Provide the (x, y) coordinate of the cell's center where the given text is located.  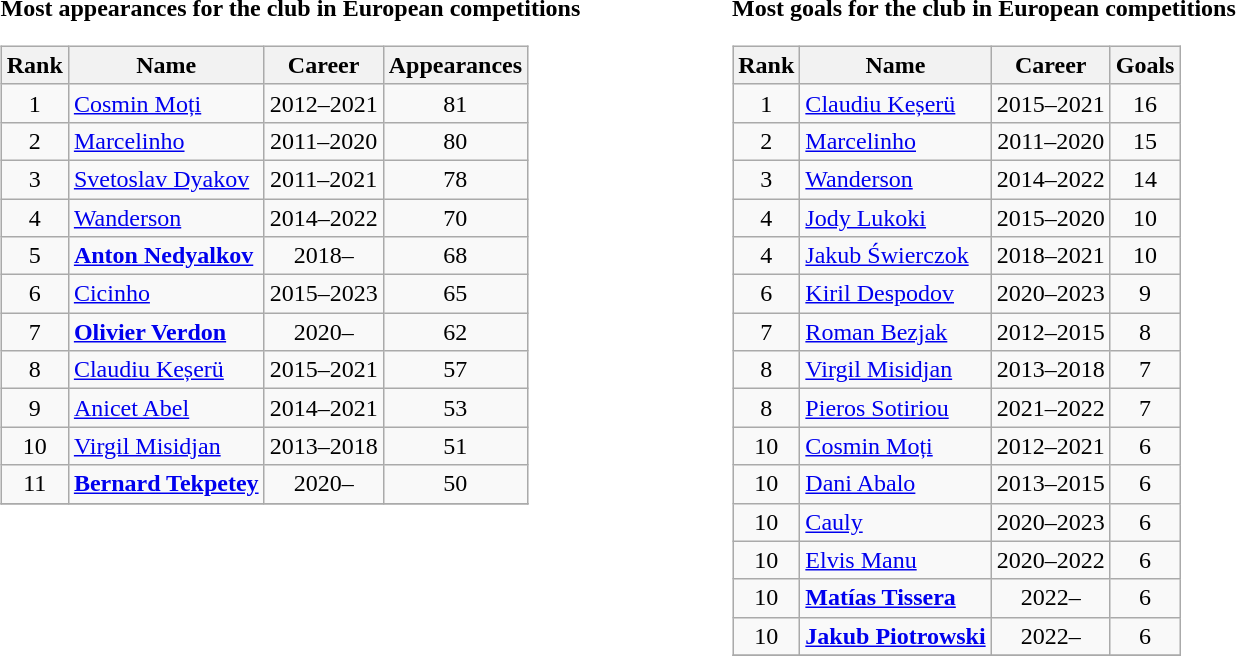
14 (1145, 179)
Matías Tissera (896, 598)
Cicinho (166, 294)
Pieros Sotiriou (896, 408)
Cauly (896, 522)
78 (455, 179)
68 (455, 256)
53 (455, 408)
50 (455, 484)
Appearances (455, 65)
Roman Bezjak (896, 332)
2011–2021 (324, 179)
2020–2022 (1050, 560)
2012–2015 (1050, 332)
Svetoslav Dyakov (166, 179)
Anton Nedyalkov (166, 256)
2018–2021 (1050, 256)
5 (34, 256)
Jody Lukoki (896, 217)
11 (34, 484)
81 (455, 103)
2015–2023 (324, 294)
2015–2020 (1050, 217)
Jakub Świerczok (896, 256)
70 (455, 217)
2021–2022 (1050, 408)
2013–2015 (1050, 484)
15 (1145, 141)
Anicet Abel (166, 408)
Jakub Piotrowski (896, 636)
Elvis Manu (896, 560)
2014–2021 (324, 408)
16 (1145, 103)
Olivier Verdon (166, 332)
65 (455, 294)
Kiril Despodov (896, 294)
Goals (1145, 65)
57 (455, 370)
62 (455, 332)
Dani Abalo (896, 484)
80 (455, 141)
2018– (324, 256)
51 (455, 446)
Bernard Tekpetey (166, 484)
